From the cell containing the given text, extract its center point as (X, Y) coordinate. 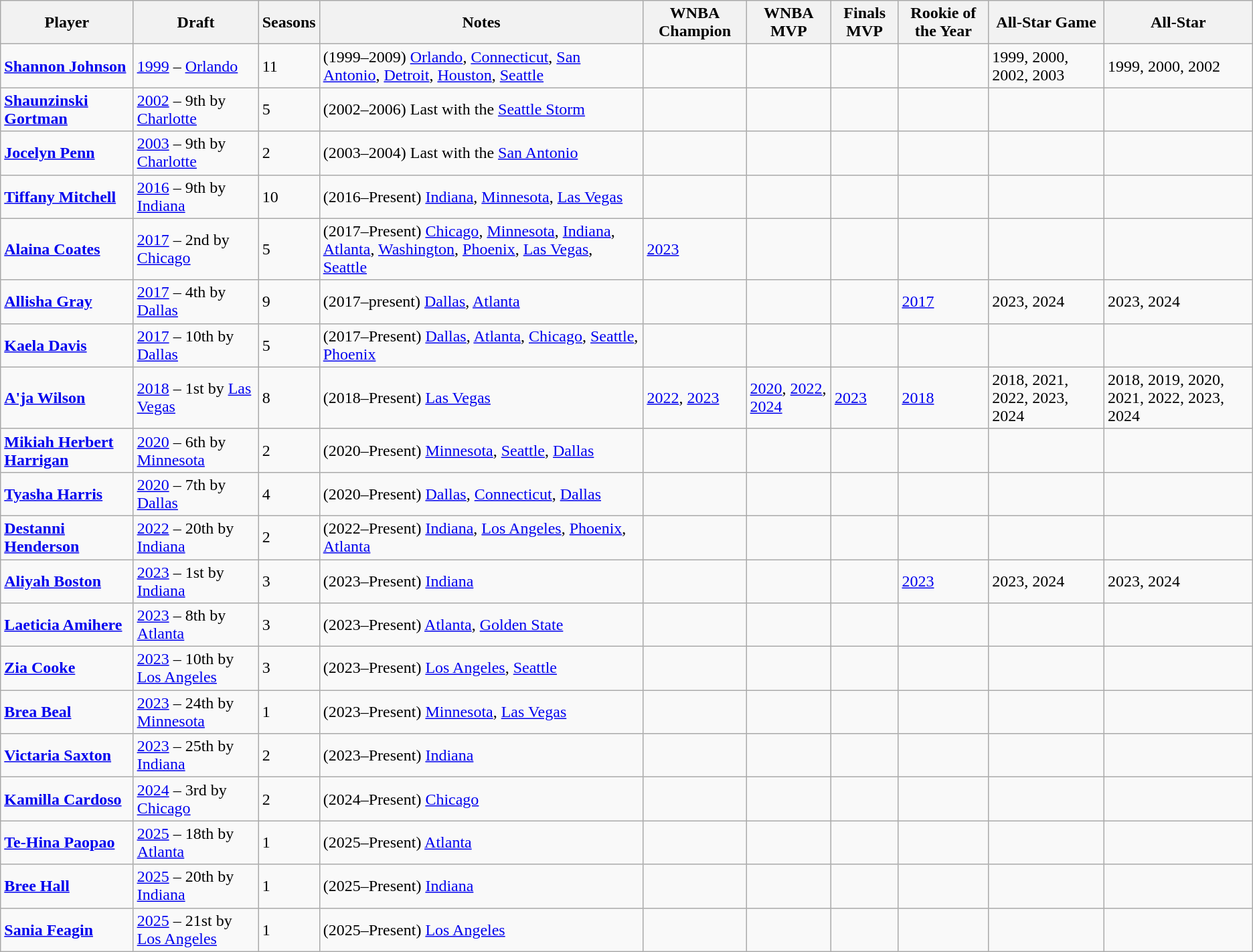
Kaela Davis (67, 345)
1999, 2000, 2002 (1178, 66)
2002 – 9th by Charlotte (195, 110)
10 (289, 197)
Tyasha Harris (67, 494)
Kamilla Cardoso (67, 799)
Laeticia Amihere (67, 625)
8 (289, 398)
2023 – 1st by Indiana (195, 581)
(2025–Present) Atlanta (481, 842)
2024 – 3rd by Chicago (195, 799)
Alaina Coates (67, 249)
(2003–2004) Last with the San Antonio (481, 153)
2023 – 25th by Indiana (195, 755)
Tiffany Mitchell (67, 197)
Allisha Gray (67, 301)
All-Star (1178, 23)
(2025–Present) Indiana (481, 886)
Brea Beal (67, 712)
2025 – 21st by Los Angeles (195, 929)
2003 – 9th by Charlotte (195, 153)
(2018–Present) Las Vegas (481, 398)
(2020–Present) Minnesota, Seattle, Dallas (481, 450)
2020 – 7th by Dallas (195, 494)
Mikiah Herbert Harrigan (67, 450)
(2022–Present) Indiana, Los Angeles, Phoenix, Atlanta (481, 537)
2017 – 10th by Dallas (195, 345)
4 (289, 494)
Aliyah Boston (67, 581)
2020 – 6th by Minnesota (195, 450)
2023 – 8th by Atlanta (195, 625)
1999, 2000, 2002, 2003 (1047, 66)
Player (67, 23)
9 (289, 301)
(2023–Present) Atlanta, Golden State (481, 625)
(2016–Present) Indiana, Minnesota, Las Vegas (481, 197)
2018 – 1st by Las Vegas (195, 398)
(2024–Present) Chicago (481, 799)
Destanni Henderson (67, 537)
Bree Hall (67, 886)
Finals MVP (865, 23)
Draft (195, 23)
(2017–Present) Chicago, Minnesota, Indiana, Atlanta, Washington, Phoenix, Las Vegas, Seattle (481, 249)
2018, 2021, 2022, 2023, 2024 (1047, 398)
2017 (944, 301)
(2017–Present) Dallas, Atlanta, Chicago, Seattle, Phoenix (481, 345)
2022 – 20th by Indiana (195, 537)
2025 – 18th by Atlanta (195, 842)
2020, 2022, 2024 (788, 398)
(2020–Present) Dallas, Connecticut, Dallas (481, 494)
WNBA Champion (695, 23)
2018 (944, 398)
(2002–2006) Last with the Seattle Storm (481, 110)
(2023–Present) Los Angeles, Seattle (481, 668)
(2025–Present) Los Angeles (481, 929)
2025 – 20th by Indiana (195, 886)
2018, 2019, 2020, 2021, 2022, 2023, 2024 (1178, 398)
1999 – Orlando (195, 66)
2016 – 9th by Indiana (195, 197)
WNBA MVP (788, 23)
Zia Cooke (67, 668)
Shaunzinski Gortman (67, 110)
Victaria Saxton (67, 755)
2023 – 24th by Minnesota (195, 712)
2023 – 10th by Los Angeles (195, 668)
Te-Hina Paopao (67, 842)
A'ja Wilson (67, 398)
Shannon Johnson (67, 66)
(2023–Present) Minnesota, Las Vegas (481, 712)
2017 – 2nd by Chicago (195, 249)
Notes (481, 23)
Sania Feagin (67, 929)
11 (289, 66)
Rookie of the Year (944, 23)
All-Star Game (1047, 23)
2017 – 4th by Dallas (195, 301)
Jocelyn Penn (67, 153)
(1999–2009) Orlando, Connecticut, San Antonio, Detroit, Houston, Seattle (481, 66)
2022, 2023 (695, 398)
Seasons (289, 23)
(2017–present) Dallas, Atlanta (481, 301)
